Return the (X, Y) coordinate for the center point of the cell that contains the specified text.  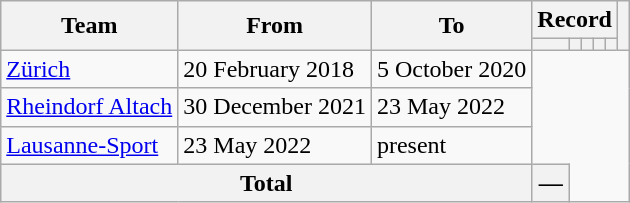
Record (575, 20)
To (451, 26)
From (275, 26)
— (551, 183)
30 December 2021 (275, 107)
Zürich (90, 69)
Lausanne-Sport (90, 145)
Rheindorf Altach (90, 107)
present (451, 145)
Team (90, 26)
5 October 2020 (451, 69)
Total (266, 183)
20 February 2018 (275, 69)
